Determine the (X, Y) coordinate at the center of the cell enclosing the given text.  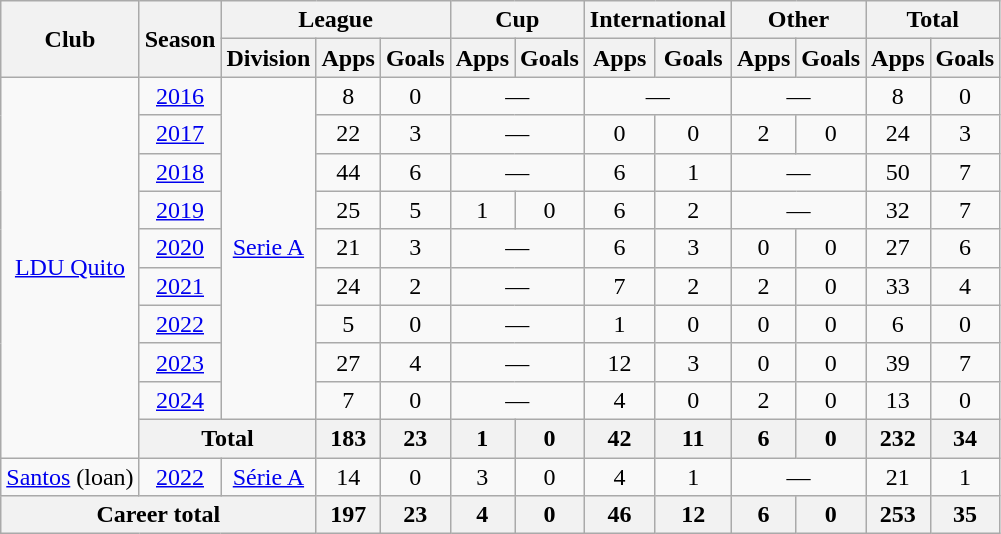
197 (348, 515)
22 (348, 134)
Série A (268, 477)
Serie A (268, 248)
39 (898, 362)
Career total (158, 515)
25 (348, 210)
2023 (180, 362)
46 (620, 515)
Club (70, 39)
2016 (180, 96)
Other (798, 20)
2020 (180, 248)
34 (965, 438)
2024 (180, 400)
50 (898, 172)
2021 (180, 286)
League (336, 20)
183 (348, 438)
Cup (517, 20)
232 (898, 438)
35 (965, 515)
2019 (180, 210)
2017 (180, 134)
33 (898, 286)
Season (180, 39)
13 (898, 400)
253 (898, 515)
Division (268, 58)
14 (348, 477)
International (658, 20)
32 (898, 210)
42 (620, 438)
LDU Quito (70, 268)
2018 (180, 172)
44 (348, 172)
11 (693, 438)
Santos (loan) (70, 477)
